Provide the (x, y) coordinate of the cell's center where the given text is located.  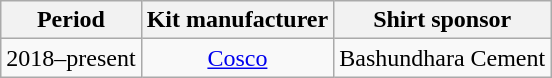
Cosco (238, 58)
Shirt sponsor (442, 20)
2018–present (71, 58)
Bashundhara Cement (442, 58)
Kit manufacturer (238, 20)
Period (71, 20)
